For the text-containing cell, return its midpoint in [x, y] coordinate format. 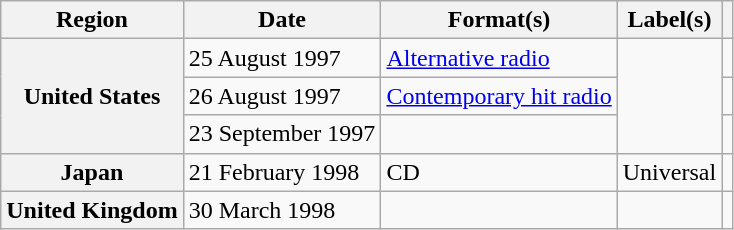
23 September 1997 [282, 134]
26 August 1997 [282, 96]
25 August 1997 [282, 58]
21 February 1998 [282, 172]
CD [499, 172]
Format(s) [499, 20]
Japan [92, 172]
Label(s) [669, 20]
Region [92, 20]
Date [282, 20]
United Kingdom [92, 210]
30 March 1998 [282, 210]
Contemporary hit radio [499, 96]
Universal [669, 172]
Alternative radio [499, 58]
United States [92, 96]
